Extract the [x, y] coordinate from the center of the cell holding the provided text.  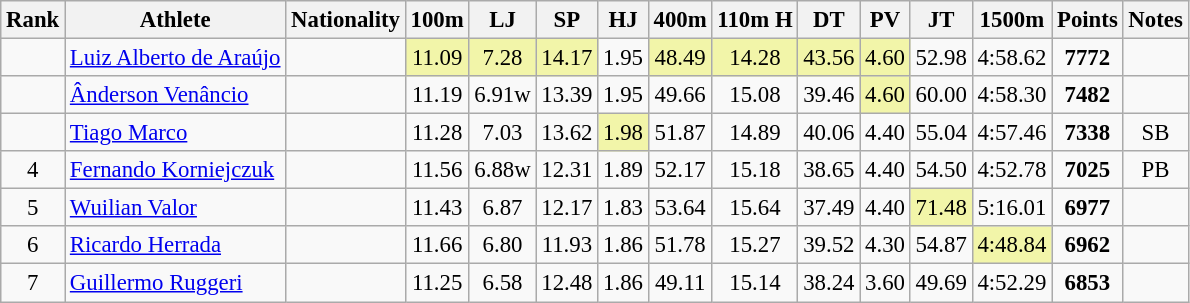
3.60 [885, 283]
49.11 [680, 283]
Nationality [346, 20]
6 [33, 245]
4:48.84 [1012, 245]
40.06 [829, 133]
6.88w [502, 170]
48.49 [680, 58]
15.27 [755, 245]
11.43 [437, 208]
54.50 [941, 170]
7025 [1088, 170]
6962 [1088, 245]
Tiago Marco [176, 133]
49.66 [680, 95]
1.98 [623, 133]
JT [941, 20]
6.80 [502, 245]
39.46 [829, 95]
4:57.46 [1012, 133]
SP [567, 20]
14.89 [755, 133]
Fernando Korniejczuk [176, 170]
100m [437, 20]
7 [33, 283]
4:58.62 [1012, 58]
11.93 [567, 245]
PB [1156, 170]
39.52 [829, 245]
60.00 [941, 95]
12.17 [567, 208]
15.18 [755, 170]
15.64 [755, 208]
Ânderson Venâncio [176, 95]
11.66 [437, 245]
37.49 [829, 208]
7.28 [502, 58]
1500m [1012, 20]
43.56 [829, 58]
7772 [1088, 58]
71.48 [941, 208]
12.31 [567, 170]
13.39 [567, 95]
11.09 [437, 58]
15.14 [755, 283]
6.87 [502, 208]
6977 [1088, 208]
11.56 [437, 170]
11.25 [437, 283]
51.78 [680, 245]
Ricardo Herrada [176, 245]
11.19 [437, 95]
110m H [755, 20]
53.64 [680, 208]
4.30 [885, 245]
Luiz Alberto de Araújo [176, 58]
Athlete [176, 20]
Rank [33, 20]
49.69 [941, 283]
Wuilian Valor [176, 208]
PV [885, 20]
6.58 [502, 283]
SB [1156, 133]
55.04 [941, 133]
12.48 [567, 283]
4:52.78 [1012, 170]
52.98 [941, 58]
1.83 [623, 208]
7.03 [502, 133]
4:58.30 [1012, 95]
11.28 [437, 133]
54.87 [941, 245]
1.89 [623, 170]
15.08 [755, 95]
HJ [623, 20]
Notes [1156, 20]
DT [829, 20]
38.24 [829, 283]
LJ [502, 20]
14.17 [567, 58]
4:52.29 [1012, 283]
7338 [1088, 133]
6853 [1088, 283]
Points [1088, 20]
4 [33, 170]
38.65 [829, 170]
52.17 [680, 170]
400m [680, 20]
5:16.01 [1012, 208]
6.91w [502, 95]
51.87 [680, 133]
7482 [1088, 95]
5 [33, 208]
13.62 [567, 133]
14.28 [755, 58]
Guillermo Ruggeri [176, 283]
